Capture the cell that displays the provided text and extract its (X, Y) central coordinate. 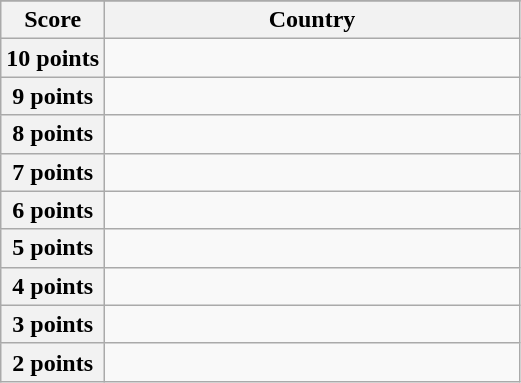
3 points (53, 324)
4 points (53, 286)
Score (53, 20)
5 points (53, 248)
2 points (53, 362)
9 points (53, 96)
7 points (53, 172)
6 points (53, 210)
10 points (53, 58)
Country (312, 20)
8 points (53, 134)
